Search for the cell housing the specified text and yield its [X, Y] center coordinate. 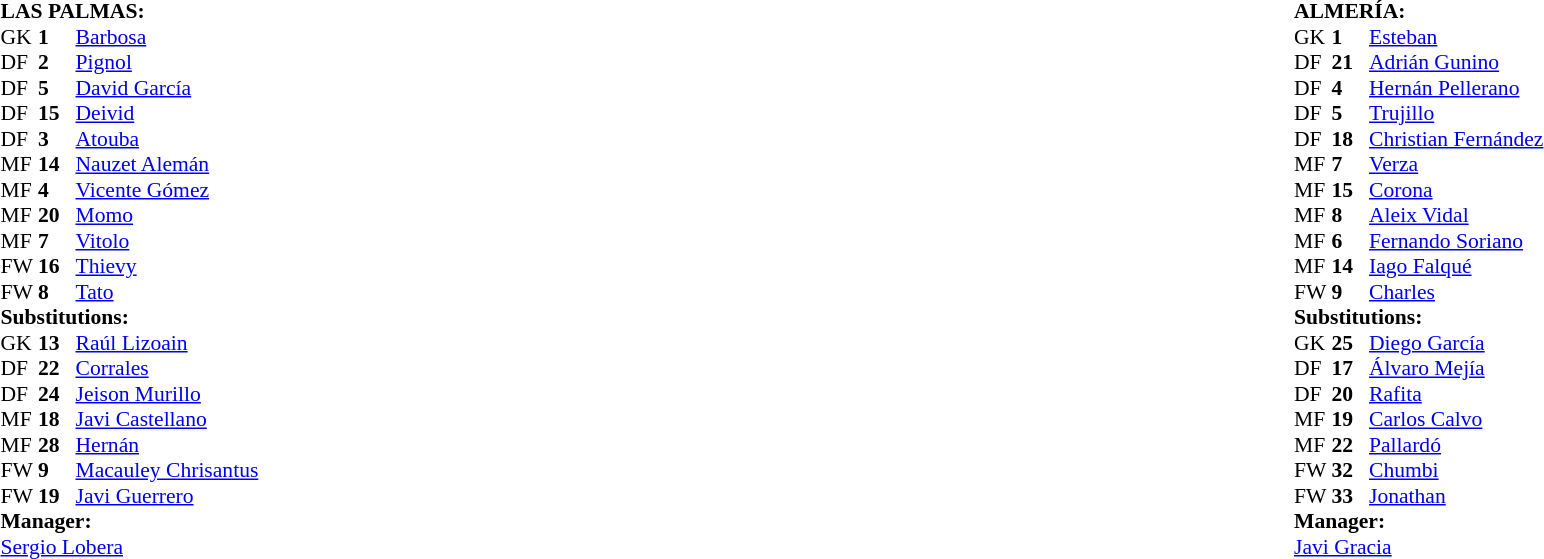
Esteban [1456, 37]
2 [57, 63]
Pignol [168, 63]
Macauley Chrisantus [168, 471]
Barbosa [168, 37]
Jonathan [1456, 496]
Corrales [168, 369]
Thievy [168, 267]
Vicente Gómez [168, 190]
Pallardó [1456, 445]
28 [57, 445]
33 [1351, 496]
Charles [1456, 292]
Fernando Soriano [1456, 241]
Christian Fernández [1456, 139]
Atouba [168, 139]
Rafita [1456, 394]
Chumbi [1456, 471]
Momo [168, 215]
Javi Castellano [168, 419]
Raúl Lizoain [168, 343]
16 [57, 267]
21 [1351, 63]
Diego García [1456, 343]
25 [1351, 343]
Vitolo [168, 241]
Nauzet Alemán [168, 165]
Trujillo [1456, 113]
6 [1351, 241]
Aleix Vidal [1456, 215]
Hernán Pellerano [1456, 88]
Jeison Murillo [168, 394]
Hernán [168, 445]
13 [57, 343]
Deivid [168, 113]
17 [1351, 369]
Adrián Gunino [1456, 63]
Corona [1456, 190]
32 [1351, 471]
3 [57, 139]
Javi Guerrero [168, 496]
Verza [1456, 165]
24 [57, 394]
Iago Falqué [1456, 267]
Álvaro Mejía [1456, 369]
David García [168, 88]
Carlos Calvo [1456, 419]
Tato [168, 292]
